Find where the given text appears and provide that cell's center as (x, y) coordinate. 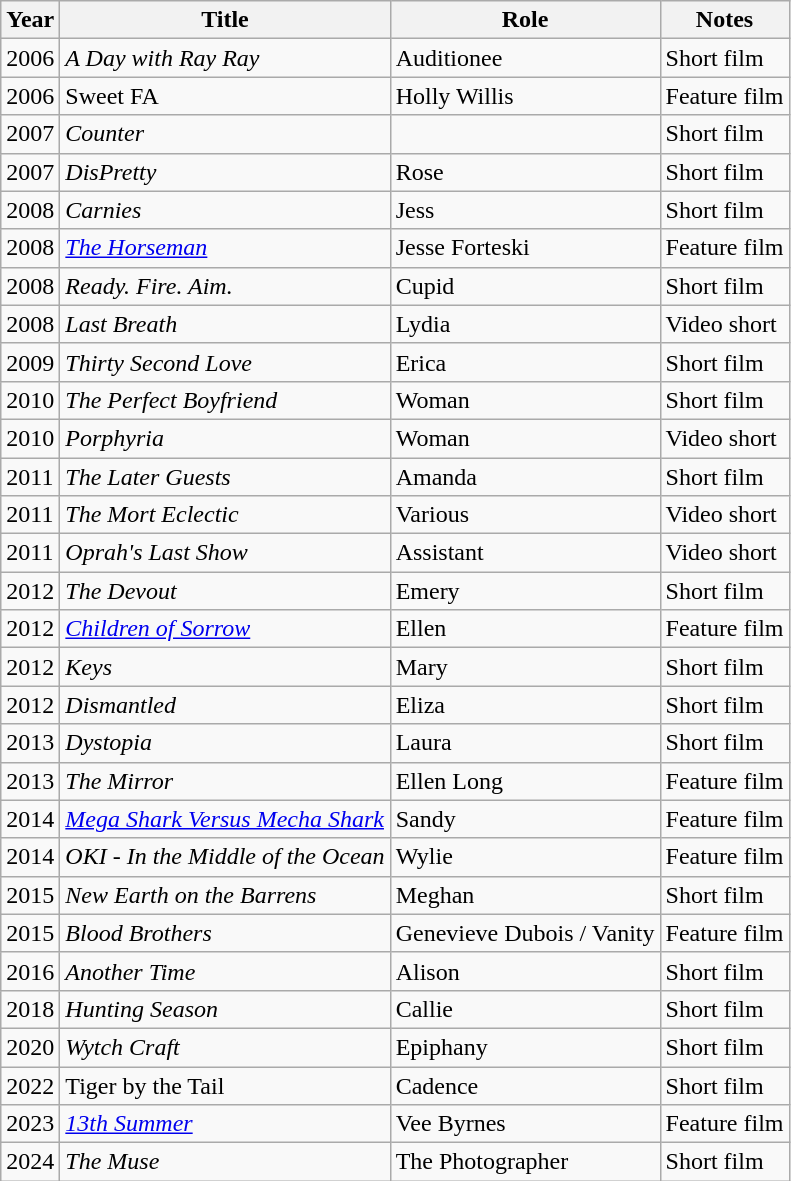
Carnies (225, 210)
Year (30, 20)
The Horseman (225, 248)
13th Summer (225, 1124)
Sandy (525, 819)
2020 (30, 1047)
Meghan (525, 895)
The Later Guests (225, 477)
Erica (525, 362)
Epiphany (525, 1047)
Holly Willis (525, 96)
The Devout (225, 591)
Blood Brothers (225, 933)
Dismantled (225, 705)
2009 (30, 362)
Counter (225, 134)
Callie (525, 1009)
Oprah's Last Show (225, 553)
Lydia (525, 324)
Role (525, 20)
2022 (30, 1085)
Another Time (225, 971)
Tiger by the Tail (225, 1085)
2023 (30, 1124)
Amanda (525, 477)
2016 (30, 971)
Ellen Long (525, 781)
Cupid (525, 286)
DisPretty (225, 172)
Keys (225, 667)
Mary (525, 667)
Vee Byrnes (525, 1124)
Auditionee (525, 58)
Genevieve Dubois / Vanity (525, 933)
Laura (525, 743)
Hunting Season (225, 1009)
2018 (30, 1009)
Various (525, 515)
Last Breath (225, 324)
The Photographer (525, 1162)
Ellen (525, 629)
Porphyria (225, 438)
Wylie (525, 857)
Jesse Forteski (525, 248)
Eliza (525, 705)
Children of Sorrow (225, 629)
Rose (525, 172)
OKI - In the Middle of the Ocean (225, 857)
Title (225, 20)
Cadence (525, 1085)
Sweet FA (225, 96)
Jess (525, 210)
A Day with Ray Ray (225, 58)
The Mirror (225, 781)
The Perfect Boyfriend (225, 400)
The Mort Eclectic (225, 515)
Dystopia (225, 743)
Emery (525, 591)
Ready. Fire. Aim. (225, 286)
Assistant (525, 553)
The Muse (225, 1162)
New Earth on the Barrens (225, 895)
Alison (525, 971)
Wytch Craft (225, 1047)
Thirty Second Love (225, 362)
Notes (724, 20)
2024 (30, 1162)
Mega Shark Versus Mecha Shark (225, 819)
